Find where the given text appears and provide that cell's center as [x, y] coordinate. 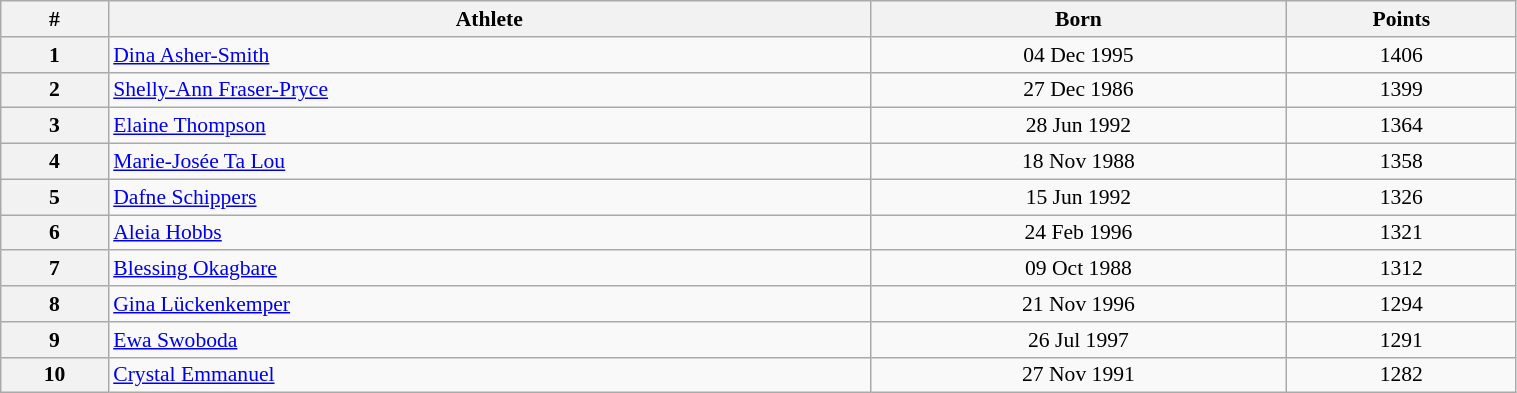
27 Nov 1991 [1078, 375]
# [54, 19]
Blessing Okagbare [489, 269]
21 Nov 1996 [1078, 304]
Crystal Emmanuel [489, 375]
1321 [1402, 233]
Marie-Josée Ta Lou [489, 162]
27 Dec 1986 [1078, 90]
9 [54, 340]
1291 [1402, 340]
6 [54, 233]
7 [54, 269]
Dina Asher-Smith [489, 55]
Athlete [489, 19]
1406 [1402, 55]
5 [54, 197]
Elaine Thompson [489, 126]
Dafne Schippers [489, 197]
1364 [1402, 126]
Aleia Hobbs [489, 233]
1358 [1402, 162]
4 [54, 162]
04 Dec 1995 [1078, 55]
Gina Lückenkemper [489, 304]
1 [54, 55]
26 Jul 1997 [1078, 340]
10 [54, 375]
15 Jun 1992 [1078, 197]
1312 [1402, 269]
8 [54, 304]
Ewa Swoboda [489, 340]
18 Nov 1988 [1078, 162]
28 Jun 1992 [1078, 126]
1326 [1402, 197]
1282 [1402, 375]
09 Oct 1988 [1078, 269]
1294 [1402, 304]
Points [1402, 19]
Shelly-Ann Fraser-Pryce [489, 90]
Born [1078, 19]
24 Feb 1996 [1078, 233]
1399 [1402, 90]
2 [54, 90]
3 [54, 126]
